Detect which cell encompasses the target text, then output its [x, y] center coordinate. 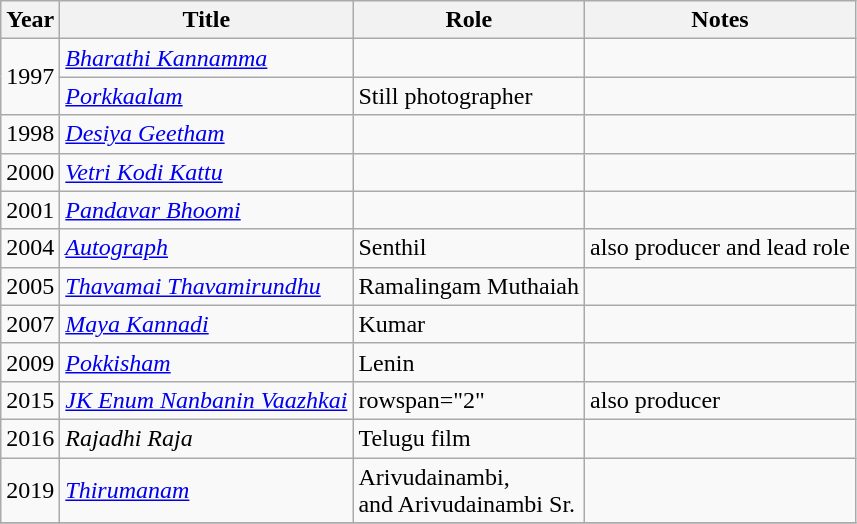
2005 [30, 286]
2001 [30, 210]
1998 [30, 134]
Year [30, 20]
Ramalingam Muthaiah [469, 286]
Desiya Geetham [206, 134]
Porkkaalam [206, 96]
Autograph [206, 248]
Pokkisham [206, 362]
Thavamai Thavamirundhu [206, 286]
2015 [30, 400]
Notes [720, 20]
Arivudainambi, and Arivudainambi Sr. [469, 490]
2004 [30, 248]
rowspan="2" [469, 400]
Vetri Kodi Kattu [206, 172]
Lenin [469, 362]
Rajadhi Raja [206, 438]
also producer [720, 400]
Maya Kannadi [206, 324]
Thirumanam [206, 490]
2009 [30, 362]
JK Enum Nanbanin Vaazhkai [206, 400]
2000 [30, 172]
2016 [30, 438]
Senthil [469, 248]
Role [469, 20]
Kumar [469, 324]
2019 [30, 490]
2007 [30, 324]
Pandavar Bhoomi [206, 210]
1997 [30, 77]
Bharathi Kannamma [206, 58]
also producer and lead role [720, 248]
Title [206, 20]
Telugu film [469, 438]
Still photographer [469, 96]
